Identify which cell holds the provided text, then report its (X, Y) central coordinate. 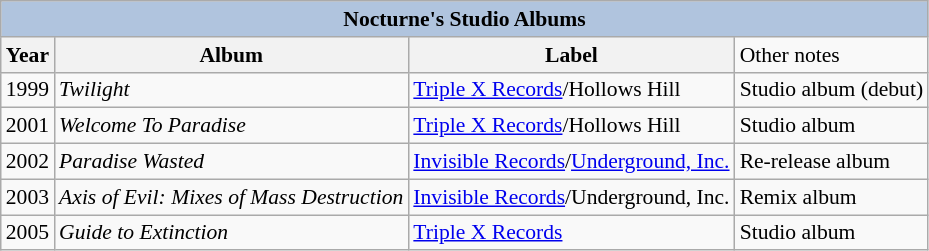
2001 (28, 126)
Paradise Wasted (231, 162)
2003 (28, 197)
Other notes (832, 55)
Remix album (832, 197)
Album (231, 55)
Twilight (231, 90)
1999 (28, 90)
Axis of Evil: Mixes of Mass Destruction (231, 197)
Re-release album (832, 162)
Triple X Records (571, 233)
2002 (28, 162)
Welcome To Paradise (231, 126)
Guide to Extinction (231, 233)
Label (571, 55)
Year (28, 55)
2005 (28, 233)
Studio album (debut) (832, 90)
Nocturne's Studio Albums (464, 19)
